Detect which cell encompasses the target text, then output its [X, Y] center coordinate. 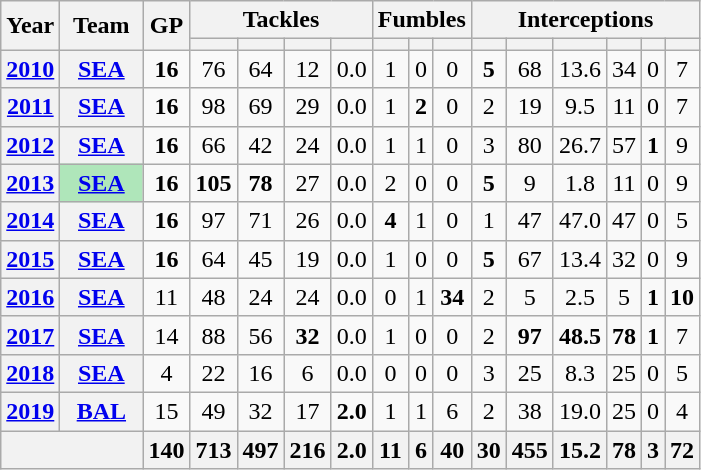
15 [166, 411]
GP [166, 26]
13.6 [580, 69]
56 [260, 335]
12 [308, 69]
15.2 [580, 449]
47.0 [580, 221]
98 [214, 107]
2014 [30, 221]
2013 [30, 183]
Fumbles [422, 20]
2012 [30, 145]
9.5 [580, 107]
2.5 [580, 297]
71 [260, 221]
88 [214, 335]
57 [624, 145]
8.3 [580, 373]
48.5 [580, 335]
26.7 [580, 145]
140 [166, 449]
216 [308, 449]
80 [530, 145]
105 [214, 183]
17 [308, 411]
27 [308, 183]
2019 [30, 411]
2010 [30, 69]
22 [214, 373]
48 [214, 297]
2011 [30, 107]
40 [452, 449]
2016 [30, 297]
66 [214, 145]
455 [530, 449]
2018 [30, 373]
30 [488, 449]
42 [260, 145]
2017 [30, 335]
13.4 [580, 259]
67 [530, 259]
14 [166, 335]
49 [214, 411]
10 [682, 297]
68 [530, 69]
69 [260, 107]
19.0 [580, 411]
38 [530, 411]
497 [260, 449]
29 [308, 107]
72 [682, 449]
2015 [30, 259]
1.8 [580, 183]
Interceptions [585, 20]
26 [308, 221]
Team [102, 26]
45 [260, 259]
BAL [102, 411]
713 [214, 449]
Tackles [281, 20]
Year [30, 26]
76 [214, 69]
